Find where the given text appears and provide that cell's center as [X, Y] coordinate. 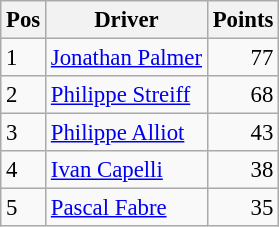
2 [24, 95]
77 [242, 58]
68 [242, 95]
Philippe Alliot [127, 133]
3 [24, 133]
Jonathan Palmer [127, 58]
Ivan Capelli [127, 170]
Pascal Fabre [127, 208]
5 [24, 208]
43 [242, 133]
4 [24, 170]
Points [242, 20]
38 [242, 170]
Philippe Streiff [127, 95]
35 [242, 208]
1 [24, 58]
Pos [24, 20]
Driver [127, 20]
